Provide the (X, Y) coordinate of the cell's center where the given text is located.  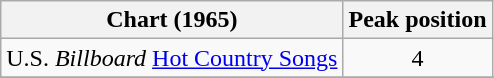
U.S. Billboard Hot Country Songs (172, 58)
Peak position (418, 20)
Chart (1965) (172, 20)
4 (418, 58)
